Output the [X, Y] coordinate of the center of the cell containing the given text.  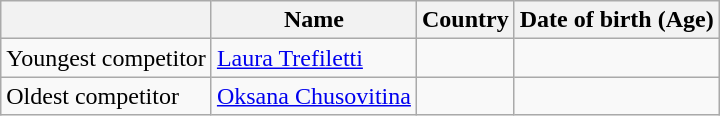
Laura Trefiletti [314, 58]
Date of birth (Age) [616, 20]
Youngest competitor [106, 58]
Name [314, 20]
Oksana Chusovitina [314, 96]
Oldest competitor [106, 96]
Country [465, 20]
